Detect which cell encompasses the target text, then output its [X, Y] center coordinate. 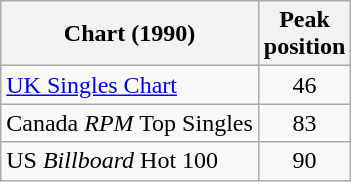
US Billboard Hot 100 [130, 161]
Peakposition [304, 34]
90 [304, 161]
UK Singles Chart [130, 85]
Chart (1990) [130, 34]
46 [304, 85]
83 [304, 123]
Canada RPM Top Singles [130, 123]
